Find where the given text appears and provide that cell's center as [x, y] coordinate. 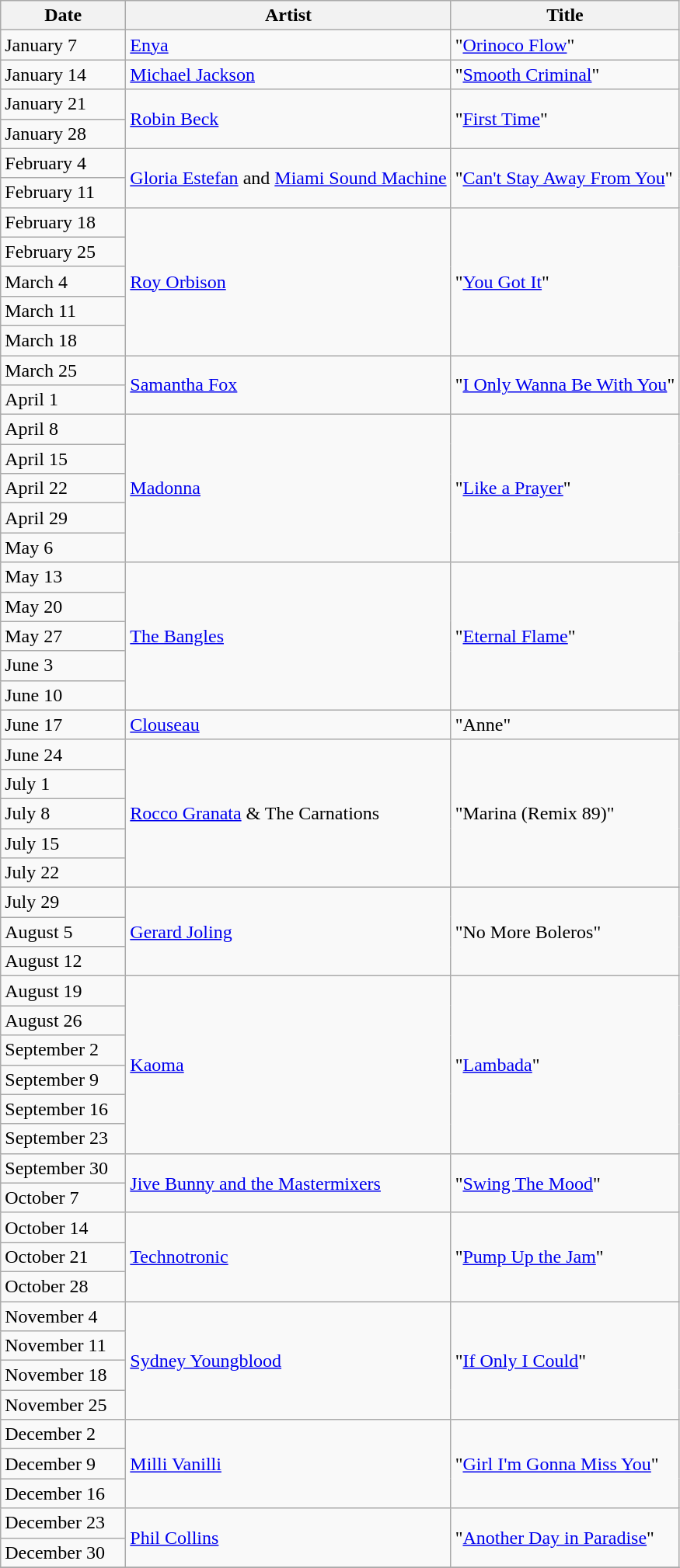
July 29 [64, 902]
February 25 [64, 252]
June 10 [64, 695]
"Eternal Flame" [565, 636]
November 4 [64, 1316]
January 21 [64, 104]
Samantha Fox [288, 385]
Gerard Joling [288, 932]
November 11 [64, 1346]
July 1 [64, 784]
"Swing The Mood" [565, 1183]
Madonna [288, 488]
April 8 [64, 429]
July 22 [64, 873]
May 13 [64, 577]
September 30 [64, 1168]
May 20 [64, 607]
June 3 [64, 666]
Kaoma [288, 1065]
September 2 [64, 1050]
"Girl I'm Gonna Miss You" [565, 1464]
"You Got It" [565, 281]
April 29 [64, 518]
Jive Bunny and the Mastermixers [288, 1183]
April 22 [64, 488]
October 21 [64, 1257]
October 28 [64, 1286]
Artist [288, 16]
December 9 [64, 1464]
Technotronic [288, 1257]
December 30 [64, 1552]
"Like a Prayer" [565, 488]
"Can't Stay Away From You" [565, 178]
March 4 [64, 281]
July 15 [64, 843]
May 27 [64, 636]
"No More Boleros" [565, 932]
Clouseau [288, 725]
May 6 [64, 548]
August 26 [64, 1020]
March 25 [64, 370]
"First Time" [565, 119]
March 11 [64, 311]
Date [64, 16]
September 23 [64, 1139]
September 9 [64, 1080]
"If Only I Could" [565, 1361]
September 16 [64, 1109]
"I Only Wanna Be With You" [565, 385]
November 25 [64, 1405]
Title [565, 16]
"Smooth Criminal" [565, 75]
February 11 [64, 193]
December 16 [64, 1493]
Sydney Youngblood [288, 1361]
June 24 [64, 754]
January 28 [64, 134]
Enya [288, 45]
Phil Collins [288, 1538]
August 12 [64, 961]
February 18 [64, 222]
August 19 [64, 991]
"Pump Up the Jam" [565, 1257]
"Anne" [565, 725]
June 17 [64, 725]
Michael Jackson [288, 75]
Rocco Granata & The Carnations [288, 813]
Robin Beck [288, 119]
November 18 [64, 1375]
Roy Orbison [288, 281]
August 5 [64, 932]
December 2 [64, 1434]
July 8 [64, 813]
December 23 [64, 1523]
Milli Vanilli [288, 1464]
October 14 [64, 1227]
"Lambada" [565, 1065]
Gloria Estefan and Miami Sound Machine [288, 178]
April 15 [64, 459]
"Orinoco Flow" [565, 45]
February 4 [64, 163]
January 7 [64, 45]
March 18 [64, 340]
The Bangles [288, 636]
"Another Day in Paradise" [565, 1538]
"Marina (Remix 89)" [565, 813]
April 1 [64, 400]
October 7 [64, 1198]
January 14 [64, 75]
